Find where the given text appears and provide that cell's center as [X, Y] coordinate. 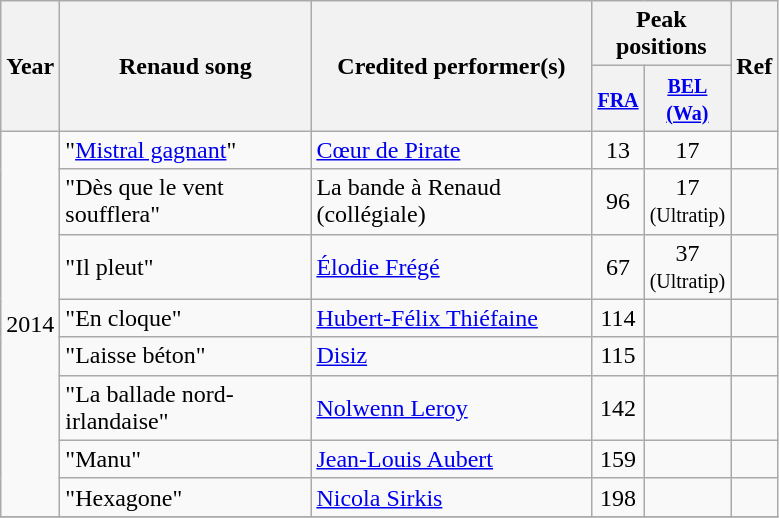
FRA [618, 98]
"En cloque" [186, 318]
BEL (Wa) [688, 98]
"La ballade nord-irlandaise" [186, 408]
"Hexagone" [186, 497]
96 [618, 202]
Renaud song [186, 66]
"Mistral gagnant" [186, 150]
Cœur de Pirate [452, 150]
"Manu" [186, 459]
Nolwenn Leroy [452, 408]
17 [688, 150]
Nicola Sirkis [452, 497]
La bande à Renaud (collégiale) [452, 202]
"Dès que le vent soufflera" [186, 202]
"Il pleut" [186, 266]
67 [618, 266]
Credited performer(s) [452, 66]
Ref [754, 66]
142 [618, 408]
Year [30, 66]
Hubert-Félix Thiéfaine [452, 318]
115 [618, 356]
159 [618, 459]
37(Ultratip) [688, 266]
Peak positions [662, 34]
Disiz [452, 356]
198 [618, 497]
Jean-Louis Aubert [452, 459]
13 [618, 150]
Élodie Frégé [452, 266]
"Laisse béton" [186, 356]
17(Ultratip) [688, 202]
114 [618, 318]
2014 [30, 324]
